Provide the [x, y] coordinate of the cell's center where the given text is located.  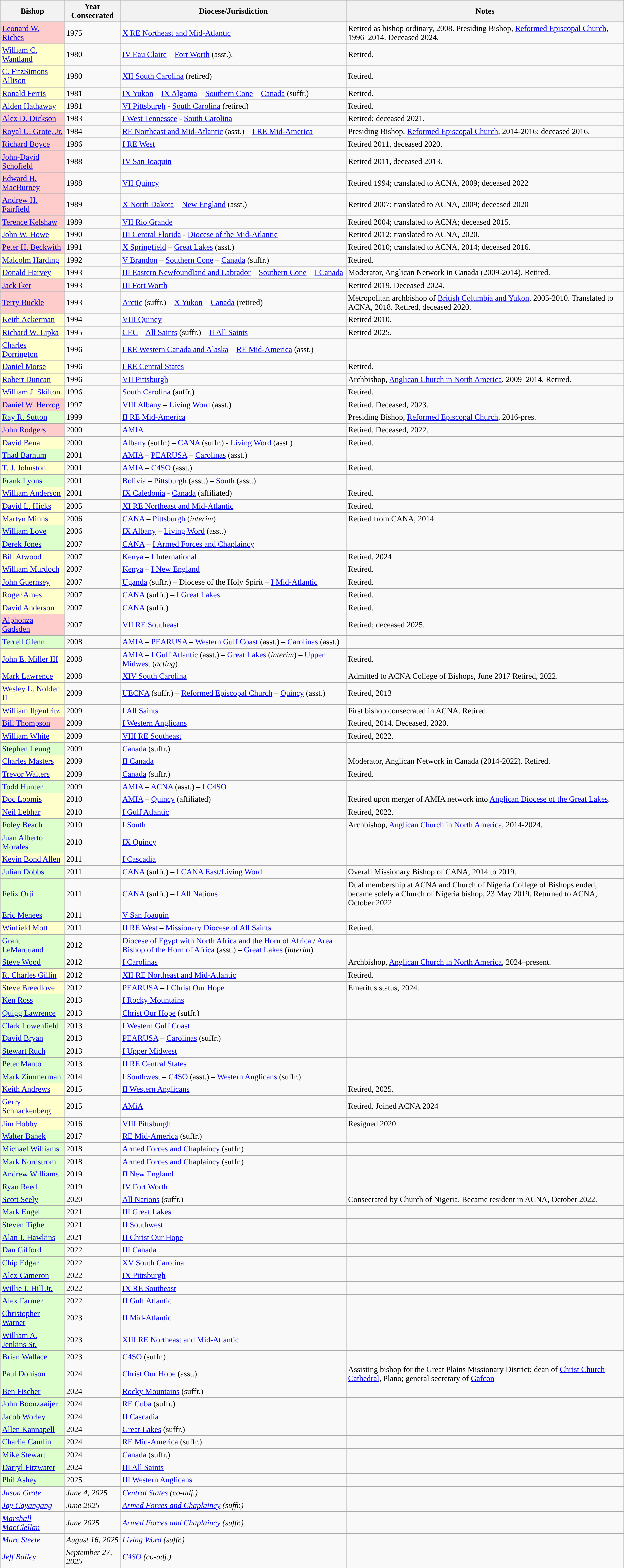
Michael Williams [33, 1149]
Retired; deceased 2021. [485, 119]
VIII RE Southeast [233, 736]
Albany (suffr.) – CANA (suffr.) - Living Word (asst.) [233, 443]
Admitted to ACNA College of Bishops, June 2017 Retired, 2022. [485, 676]
II RE Mid-America [233, 417]
IV Eau Claire – Fort Worth (asst.). [233, 55]
III Central Florida - Diocese of the Mid-Atlantic [233, 235]
Todd Hunter [33, 787]
Retired. Deceased, 2022. [485, 430]
Assisting bishop for the Great Plains Missionary District; dean of Christ Church Cathedral, Plano; general secretary of Gafcon [485, 1374]
William Love [33, 531]
Retired, 2025. [485, 1089]
I South [233, 825]
Alden Hathaway [33, 106]
Retired 2007; translated to ACNA, 2009; deceased 2020 [485, 205]
AMIA – Quincy (affiliated) [233, 799]
Ben Fischer [33, 1391]
IX Pittsburgh [233, 1275]
XI RE Northeast and Mid-Atlantic [233, 506]
All Nations (suffr.) [233, 1199]
Andrew Williams [33, 1174]
XII RE Northeast and Mid-Atlantic [233, 975]
Arctic (suffr.) – X Yukon – Canada (retired) [233, 303]
PEARUSA – I Christ Our Hope [233, 988]
UECNA (suffr.) – Reformed Episcopal Church – Quincy (asst.) [233, 694]
Year Consecrated [92, 11]
VIII Quincy [233, 320]
Jacob Worley [33, 1417]
John E. Miller III [33, 659]
David Bena [33, 443]
V Brandon – Southern Cone – Canada (suffr.) [233, 260]
T. J. Johnston [33, 468]
VIII Albany – Living Word (asst.) [233, 404]
II RE West – Missionary Diocese of All Saints [233, 928]
III Fort Worth [233, 285]
Great Lakes (suffr.) [233, 1429]
I Gulf Atlantic [233, 812]
William Murdoch [33, 569]
Kevin Bond Allen [33, 859]
CANA (suffr.) – I Great Lakes [233, 595]
X Springfield – Great Lakes (asst.) [233, 247]
Retired as bishop ordinary, 2008. Presiding Bishop, Reformed Episcopal Church, 1996–2014. Deceased 2024. [485, 33]
June 4, 2025 [92, 1493]
Archbishop, Anglican Church in North America, 2024–present. [485, 962]
CANA – I Armed Forces and Chaplaincy [233, 544]
Archbishop, Anglican Church in North America, 2014-2024. [485, 825]
Archbishop, Anglican Church in North America, 2009–2014. Retired. [485, 379]
Richard W. Lipka [33, 332]
III Great Lakes [233, 1212]
1994 [92, 320]
II RE Central States [233, 1064]
Stephen Leung [33, 749]
Royal U. Grote, Jr. [33, 131]
XII South Carolina (retired) [233, 76]
Retired, 2014. Deceased, 2020. [485, 723]
Allen Kannapell [33, 1429]
Retired 2010; translated to ACNA, 2014; deceased 2016. [485, 247]
Retired 2011, deceased 2013. [485, 161]
I RE Western Canada and Alaska – RE Mid-America (asst.) [233, 349]
CANA – Pittsburgh (interim) [233, 519]
Retired 2025. [485, 332]
X North Dakota – New England (asst.) [233, 205]
Richard Boyce [33, 144]
Roger Ames [33, 595]
Alan J. Hawkins [33, 1237]
IX Yukon – IX Algoma – Southern Cone – Canada (suffr.) [233, 93]
III Western Anglicans [233, 1480]
Mark Engel [33, 1212]
III All Saints [233, 1467]
V San Joaquin [233, 915]
Notes [485, 11]
VII Rio Grande [233, 222]
Jeff Bailey [33, 1557]
Mike Stewart [33, 1455]
Kenya – I New England [233, 569]
Bolivia – Pittsburgh (asst.) – South (asst.) [233, 481]
Grant LeMarquand [33, 945]
2005 [92, 506]
Peter Manto [33, 1064]
Malcolm Harding [33, 260]
Christ Our Hope (suffr.) [233, 1013]
I Upper Midwest [233, 1051]
Retired upon merger of AMIA network into Anglican Diocese of the Great Lakes. [485, 799]
Andrew H. Fairfield [33, 205]
Eric Menees [33, 915]
William Ilgenfritz [33, 711]
2017 [92, 1136]
1984 [92, 131]
First bishop consecrated in ACNA. Retired. [485, 711]
Diocese/Jurisdiction [233, 11]
Retired 2010. [485, 320]
AMIA – I Gulf Atlantic (asst.) – Great Lakes (interim) – Upper Midwest (acting) [233, 659]
Neil Lebhar [33, 812]
Ryan Reed [33, 1187]
Mark Lawrence [33, 676]
Walter Banek [33, 1136]
Ronald Ferris [33, 93]
Marshall MacClellan [33, 1523]
Retired. Deceased, 2023. [485, 404]
IV Fort Worth [233, 1187]
Retired 1994; translated to ACNA, 2009; deceased 2022 [485, 183]
Overall Missionary Bishop of CANA, 2014 to 2019. [485, 872]
I RE West [233, 144]
Derek Jones [33, 544]
IX Albany – Living Word (asst.) [233, 531]
Donald Harvey [33, 273]
Alex D. Dickson [33, 119]
Winfield Mott [33, 928]
2014 [92, 1076]
III Canada [233, 1250]
X RE Northeast and Mid-Atlantic [233, 33]
Keith Ackerman [33, 320]
C4SO (suffr.) [233, 1357]
Presiding Bishop, Reformed Episcopal Church, 2014-2016; deceased 2016. [485, 131]
Julian Dobbs [33, 872]
Robert Duncan [33, 379]
Terrell Glenn [33, 642]
Daniel Morse [33, 367]
IX Caledonia - Canada (affiliated) [233, 493]
Thad Barnum [33, 455]
Metropolitan archbishop of British Columbia and Yukon, 2005-2010. Translated to ACNA, 2018. Retired, deceased 2020. [485, 303]
1975 [92, 33]
Retired from CANA, 2014. [485, 519]
I Cascadia [233, 859]
I All Saints [233, 711]
Leonard W. Riches [33, 33]
III Eastern Newfoundland and Labrador – Southern Cone – I Canada [233, 273]
I Carolinas [233, 962]
I Western Gulf Coast [233, 1026]
Trevor Walters [33, 774]
John W. Howe [33, 235]
David Bryan [33, 1038]
Chip Edgar [33, 1263]
South Carolina (suffr.) [233, 392]
II New England [233, 1174]
RE Cuba (suffr.) [233, 1404]
2020 [92, 1199]
Dan Gifford [33, 1250]
Jack Iker [33, 285]
CANA (suffr.) – I CANA East/Living Word [233, 872]
Moderator, Anglican Network in Canada (2009-2014). Retired. [485, 273]
Retired; deceased 2025. [485, 624]
Marc Steele [33, 1540]
Diocese of Egypt with North Africa and the Horn of Africa / Area Bishop of the Horn of Africa (asst.) – Great Lakes (interim) [233, 945]
AMIA – PEARUSA – Western Gulf Coast (asst.) – Carolinas (asst.) [233, 642]
William J. Skilton [33, 392]
RE Northeast and Mid-Atlantic (asst.) – I RE Mid-America [233, 131]
IX Quincy [233, 842]
Mark Nordstrom [33, 1162]
Uganda (suffr.) – Diocese of the Holy Spirit – I Mid-Atlantic [233, 582]
II Christ Our Hope [233, 1237]
Central States (co-adj.) [233, 1493]
AMIA [233, 430]
Retired 2012; translated to ACNA, 2020. [485, 235]
William Anderson [33, 493]
VII Quincy [233, 183]
Willie J. Hill Jr. [33, 1288]
Peter H. Beckwith [33, 247]
David Anderson [33, 607]
CANA (suffr.) [233, 607]
Scott Seely [33, 1199]
Presiding Bishop, Reformed Episcopal Church, 2016-pres. [485, 417]
Brian Wallace [33, 1357]
Clark Lowenfield [33, 1026]
Ken Ross [33, 1000]
1992 [92, 260]
IV San Joaquin [233, 161]
XIII RE Northeast and Mid-Atlantic [233, 1339]
Wesley L. Nolden II [33, 694]
1999 [92, 417]
VI Pittsburgh - South Carolina (retired) [233, 106]
Moderator, Anglican Network in Canada (2014-2022). Retired. [485, 761]
C. FitzSimons Allison [33, 76]
Charlie Camlin [33, 1442]
Retired, 2024 [485, 557]
XIV South Carolina [233, 676]
XV South Carolina [233, 1263]
David L. Hicks [33, 506]
2016 [92, 1123]
AMIA – C4SO (asst.) [233, 468]
William White [33, 736]
1990 [92, 235]
Juan Alberto Morales [33, 842]
Rocky Mountains (suffr.) [233, 1391]
Ray R. Sutton [33, 417]
AMIA – PEARUSA – Carolinas (asst.) [233, 455]
Steve Wood [33, 962]
Foley Beach [33, 825]
Gerry Schnackenberg [33, 1106]
Jason Grote [33, 1493]
Steven Tighe [33, 1225]
Jim Hobby [33, 1123]
1983 [92, 119]
1997 [92, 404]
II Southwest [233, 1225]
1986 [92, 144]
Emeritus status, 2024. [485, 988]
Retired. Joined ACNA 2024 [485, 1106]
Christopher Warner [33, 1318]
Charles Dorrington [33, 349]
Alex Farmer [33, 1301]
2025 [92, 1480]
Mark Zimmerman [33, 1076]
AMiA [233, 1106]
VII Pittsburgh [233, 379]
Retired, 2013 [485, 694]
R. Charles Gillin [33, 975]
1995 [92, 332]
VII RE Southeast [233, 624]
John-David Schofield [33, 161]
John Rodgers [33, 430]
William A. Jenkins Sr. [33, 1339]
II Western Anglicans [233, 1089]
Living Word (suffr.) [233, 1540]
John Boonzaaijer [33, 1404]
Frank Lyons [33, 481]
Doc Loomis [33, 799]
I RE Central States [233, 367]
September 27, 2025 [92, 1557]
Charles Masters [33, 761]
Jay Cayangang [33, 1505]
Daniel W. Herzog [33, 404]
Stewart Ruch [33, 1051]
Christ Our Hope (asst.) [233, 1374]
Terence Kelshaw [33, 222]
II Gulf Atlantic [233, 1301]
Quigg Lawrence [33, 1013]
I Southwest – C4SO (asst.) – Western Anglicans (suffr.) [233, 1076]
VIII Pittsburgh [233, 1123]
William C. Wantland [33, 55]
II Canada [233, 761]
C4SO (co-adj.) [233, 1557]
John Guernsey [33, 582]
AMIA – ACNA (asst.) – I C4SO [233, 787]
Bill Thompson [33, 723]
CANA (suffr.) – I All Nations [233, 894]
Felix Orji [33, 894]
Consecrated by Church of Nigeria. Became resident in ACNA, October 2022. [485, 1199]
Resigned 2020. [485, 1123]
August 16, 2025 [92, 1540]
Keith Andrews [33, 1089]
Alex Cameron [33, 1275]
PEARUSA – Carolinas (suffr.) [233, 1038]
Bishop [33, 11]
IX RE Southeast [233, 1288]
Terry Buckle [33, 303]
Phil Ashey [33, 1480]
II Mid-Atlantic [233, 1318]
1991 [92, 247]
Martyn Minns [33, 519]
Retired 2011, deceased 2020. [485, 144]
Bill Atwood [33, 557]
I West Tennessee - South Carolina [233, 119]
Darryl Fitzwater [33, 1467]
I Western Anglicans [233, 723]
Retired 2019. Deceased 2024. [485, 285]
CEC – All Saints (suffr.) – II All Saints [233, 332]
Edward H. MacBurney [33, 183]
II Cascadia [233, 1417]
Steve Breedlove [33, 988]
I Rocky Mountains [233, 1000]
Alphonza Gadsden [33, 624]
Paul Donison [33, 1374]
Kenya – I International [233, 557]
Retired 2004; translated to ACNA; deceased 2015. [485, 222]
